Identify which cell holds the provided text, then report its (x, y) central coordinate. 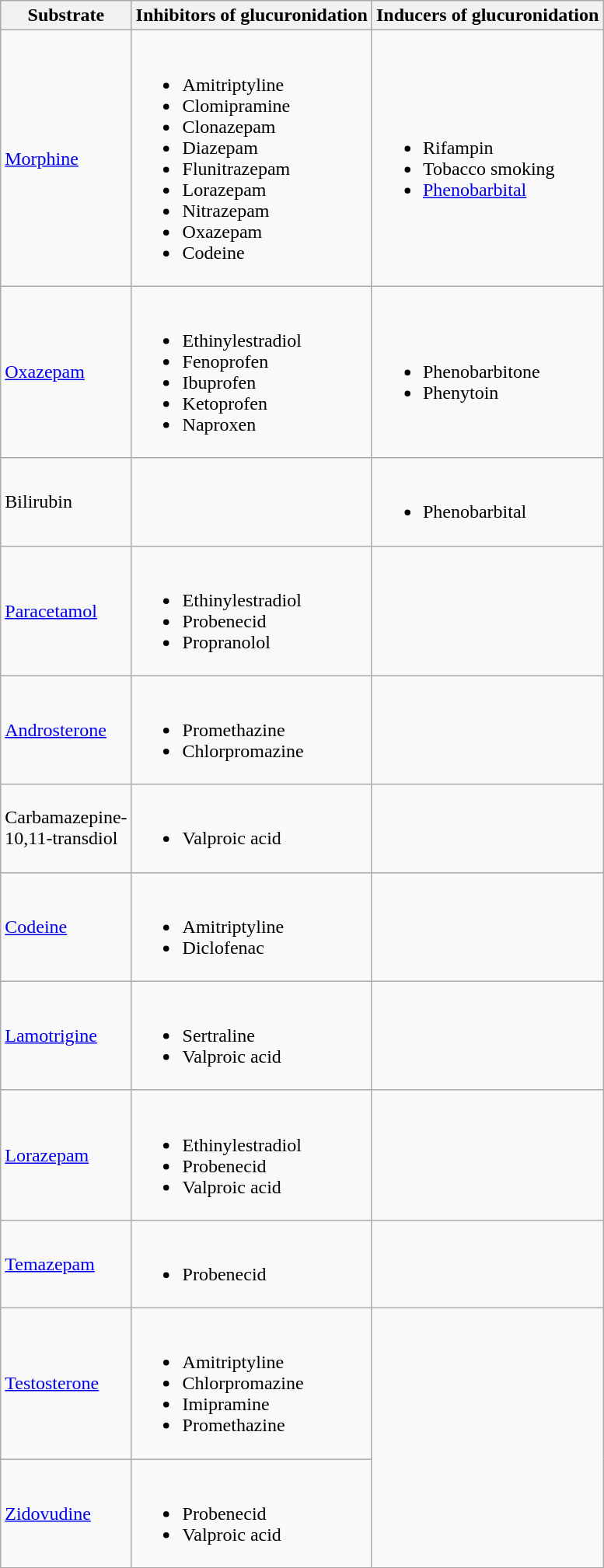
EthinylestradiolFenoprofenIbuprofenKetoprofenNaproxen (252, 372)
Lamotrigine (66, 1035)
PhenobarbitonePhenytoin (487, 372)
Inhibitors of glucuronidation (252, 16)
SertralineValproic acid (252, 1035)
Valproic acid (252, 829)
AmitriptylineChlorpromazineImipraminePromethazine (252, 1383)
EthinylestradiolProbenecidPropranolol (252, 611)
Probenecid (252, 1264)
Codeine (66, 927)
AmitriptylineClomipramineClonazepamDiazepamFlunitrazepamLorazepamNitrazepamOxazepamCodeine (252, 159)
Lorazepam (66, 1155)
Oxazepam (66, 372)
Zidovudine (66, 1513)
EthinylestradiolProbenecidValproic acid (252, 1155)
Morphine (66, 159)
Carbamazepine-10,11-transdiol (66, 829)
Paracetamol (66, 611)
Inducers of glucuronidation (487, 16)
Bilirubin (66, 502)
AmitriptylineDiclofenac (252, 927)
Testosterone (66, 1383)
Phenobarbital (487, 502)
ProbenecidValproic acid (252, 1513)
PromethazineChlorpromazine (252, 730)
Androsterone (66, 730)
Substrate (66, 16)
RifampinTobacco smokingPhenobarbital (487, 159)
Temazepam (66, 1264)
